Provide the [X, Y] coordinate of the cell's center where the given text is located.  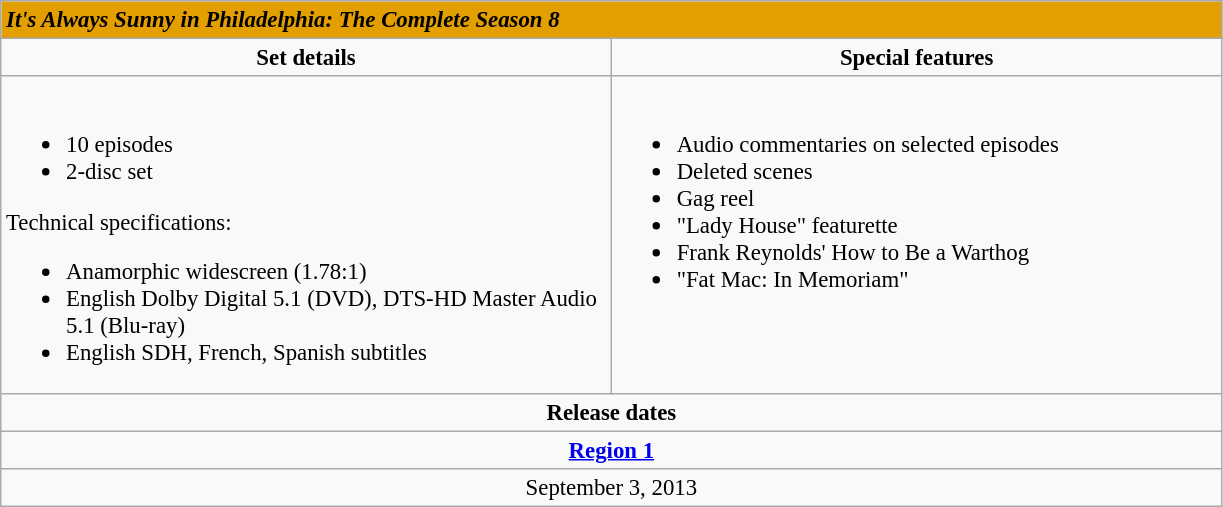
Set details [306, 58]
Region 1 [612, 450]
Special features [916, 58]
September 3, 2013 [612, 488]
It's Always Sunny in Philadelphia: The Complete Season 8 [612, 20]
Release dates [612, 413]
Audio commentaries on selected episodesDeleted scenesGag reel"Lady House" featuretteFrank Reynolds' How to Be a Warthog"Fat Mac: In Memoriam" [916, 235]
